Return the [X, Y] coordinate for the center point of the cell that contains the specified text.  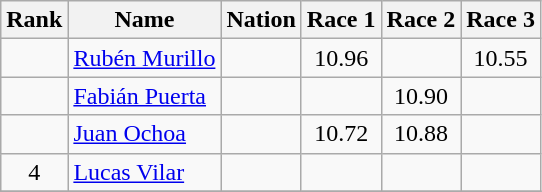
Name [144, 20]
Race 1 [341, 20]
10.96 [341, 58]
10.72 [341, 134]
10.55 [501, 58]
Rank [34, 20]
Race 3 [501, 20]
Rubén Murillo [144, 58]
10.90 [421, 96]
Nation [261, 20]
10.88 [421, 134]
4 [34, 172]
Lucas Vilar [144, 172]
Juan Ochoa [144, 134]
Race 2 [421, 20]
Fabián Puerta [144, 96]
